Locate the cell with the specified text and output its [x, y] center coordinate. 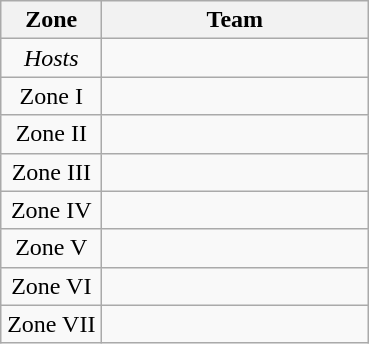
Zone I [52, 96]
Zone VI [52, 286]
Hosts [52, 58]
Zone [52, 20]
Team [235, 20]
Zone V [52, 248]
Zone VII [52, 324]
Zone IV [52, 210]
Zone II [52, 134]
Zone III [52, 172]
